For the text-containing cell, return its midpoint in [x, y] coordinate format. 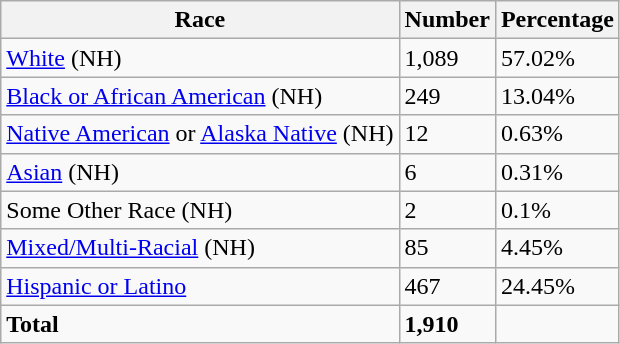
Asian (NH) [200, 172]
1,089 [447, 58]
467 [447, 286]
24.45% [557, 286]
Hispanic or Latino [200, 286]
249 [447, 96]
6 [447, 172]
Native American or Alaska Native (NH) [200, 134]
0.63% [557, 134]
Mixed/Multi-Racial (NH) [200, 248]
85 [447, 248]
Number [447, 20]
Percentage [557, 20]
Black or African American (NH) [200, 96]
2 [447, 210]
Total [200, 324]
1,910 [447, 324]
White (NH) [200, 58]
13.04% [557, 96]
0.31% [557, 172]
57.02% [557, 58]
Race [200, 20]
Some Other Race (NH) [200, 210]
12 [447, 134]
0.1% [557, 210]
4.45% [557, 248]
